Provide the [X, Y] coordinate of the cell's center where the given text is located.  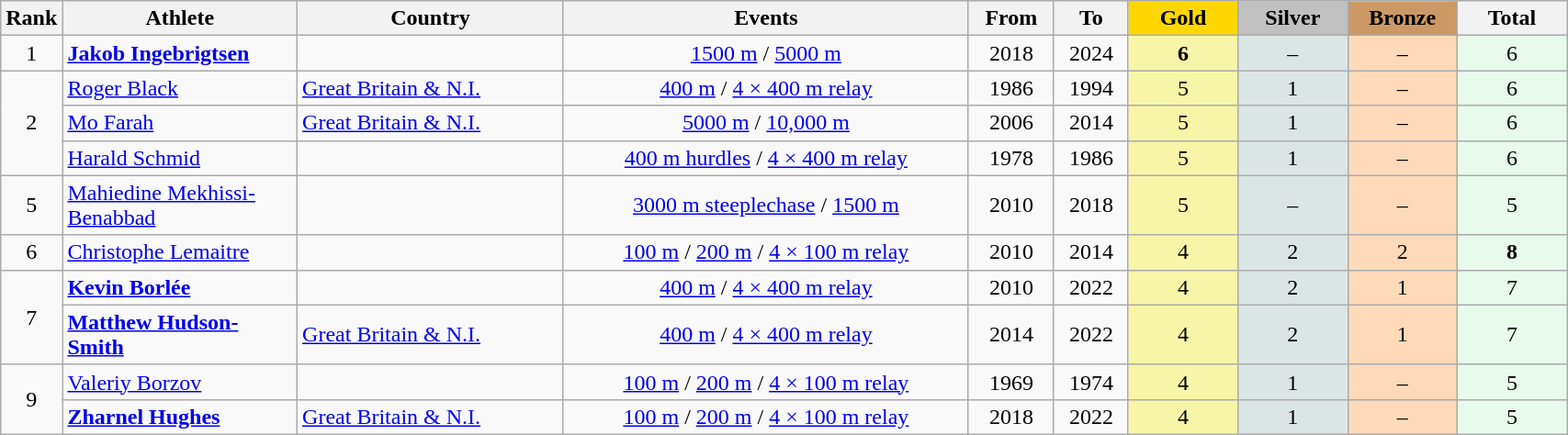
Jakob Ingebrigtsen [180, 53]
2006 [1010, 123]
To [1091, 18]
1974 [1091, 382]
5000 m / 10,000 m [766, 123]
Harald Schmid [180, 158]
8 [1512, 252]
Country [431, 18]
1500 m / 5000 m [766, 53]
Total [1512, 18]
400 m hurdles / 4 × 400 m relay [766, 158]
Silver [1293, 18]
Rank [31, 18]
Bronze [1402, 18]
1969 [1010, 382]
Kevin Borlée [180, 287]
1978 [1010, 158]
Mahiedine Mekhissi-Benabbad [180, 206]
Zharnel Hughes [180, 417]
Events [766, 18]
3000 m steeplechase / 1500 m [766, 206]
9 [31, 399]
From [1010, 18]
Roger Black [180, 88]
Gold [1183, 18]
2024 [1091, 53]
Christophe Lemaitre [180, 252]
1994 [1091, 88]
Valeriy Borzov [180, 382]
Mo Farah [180, 123]
Athlete [180, 18]
Matthew Hudson-Smith [180, 334]
